Provide the (x, y) coordinate of the cell's center where the given text is located.  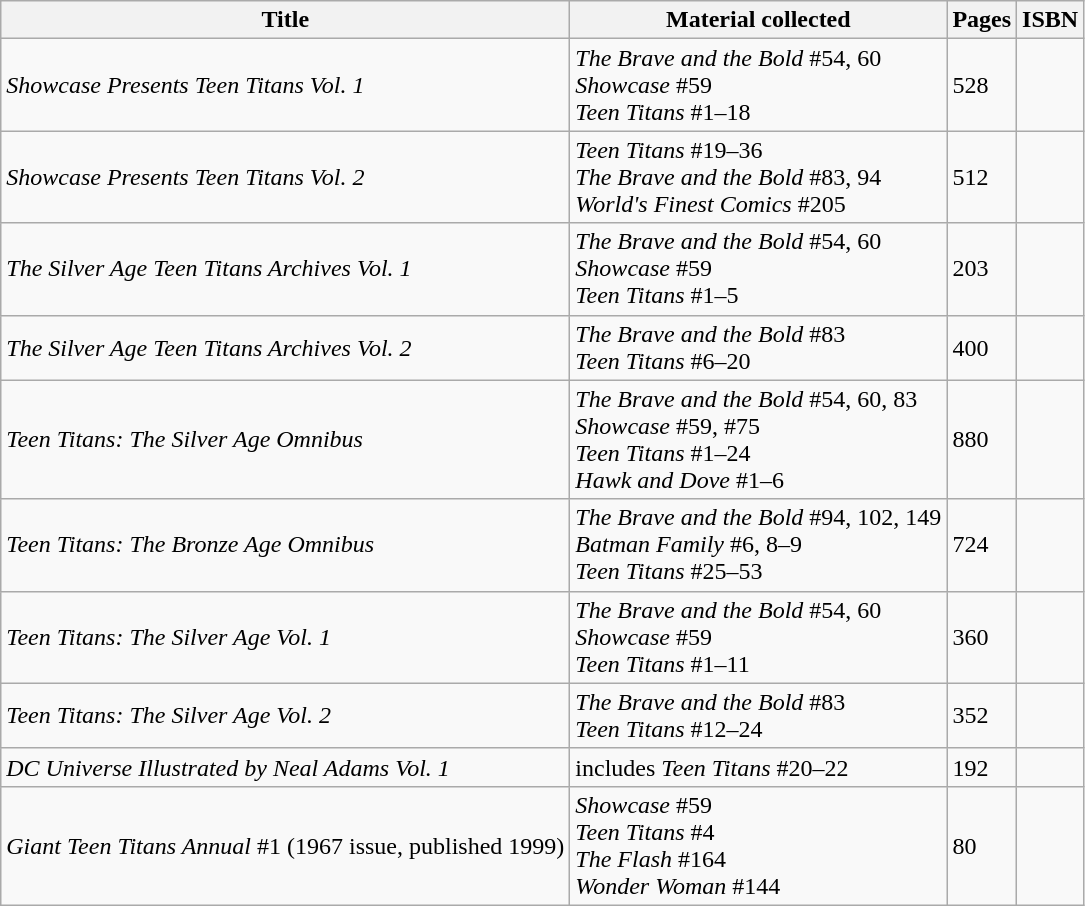
80 (982, 846)
203 (982, 269)
Title (286, 20)
DC Universe Illustrated by Neal Adams Vol. 1 (286, 767)
Showcase Presents Teen Titans Vol. 2 (286, 177)
Teen Titans: The Bronze Age Omnibus (286, 545)
528 (982, 85)
Giant Teen Titans Annual #1 (1967 issue, published 1999) (286, 846)
The Silver Age Teen Titans Archives Vol. 1 (286, 269)
Teen Titans: The Silver Age Vol. 1 (286, 637)
360 (982, 637)
Showcase Presents Teen Titans Vol. 1 (286, 85)
Showcase #59Teen Titans #4The Flash #164Wonder Woman #144 (758, 846)
The Silver Age Teen Titans Archives Vol. 2 (286, 348)
The Brave and the Bold #83Teen Titans #6–20 (758, 348)
ISBN (1050, 20)
192 (982, 767)
352 (982, 716)
The Brave and the Bold #54, 60Showcase #59Teen Titans #1–18 (758, 85)
The Brave and the Bold #54, 60Showcase #59Teen Titans #1–11 (758, 637)
880 (982, 440)
The Brave and the Bold #94, 102, 149Batman Family #6, 8–9Teen Titans #25–53 (758, 545)
includes Teen Titans #20–22 (758, 767)
The Brave and the Bold #83Teen Titans #12–24 (758, 716)
Material collected (758, 20)
Teen Titans: The Silver Age Omnibus (286, 440)
Pages (982, 20)
The Brave and the Bold #54, 60, 83Showcase #59, #75Teen Titans #1–24Hawk and Dove #1–6 (758, 440)
400 (982, 348)
Teen Titans: The Silver Age Vol. 2 (286, 716)
The Brave and the Bold #54, 60Showcase #59Teen Titans #1–5 (758, 269)
512 (982, 177)
724 (982, 545)
Teen Titans #19–36The Brave and the Bold #83, 94World's Finest Comics #205 (758, 177)
